Find where the given text appears and provide that cell's center as [X, Y] coordinate. 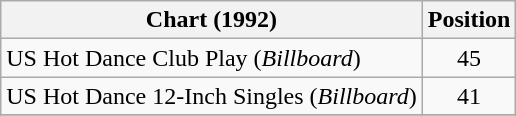
US Hot Dance Club Play (Billboard) [212, 58]
41 [469, 96]
US Hot Dance 12-Inch Singles (Billboard) [212, 96]
Position [469, 20]
45 [469, 58]
Chart (1992) [212, 20]
